Determine the (x, y) coordinate at the center of the cell enclosing the given text.  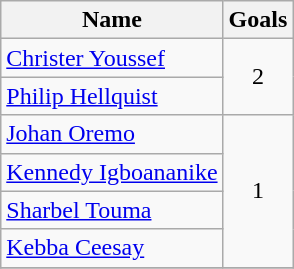
Name (112, 20)
Philip Hellquist (112, 96)
Christer Youssef (112, 58)
2 (258, 77)
1 (258, 191)
Johan Oremo (112, 134)
Goals (258, 20)
Kennedy Igboananike (112, 172)
Sharbel Touma (112, 210)
Kebba Ceesay (112, 248)
